For the text-containing cell, return its midpoint in (x, y) coordinate format. 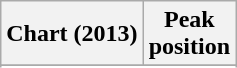
Chart (2013) (72, 34)
Peakposition (189, 34)
